Search for the cell housing the specified text and yield its [x, y] center coordinate. 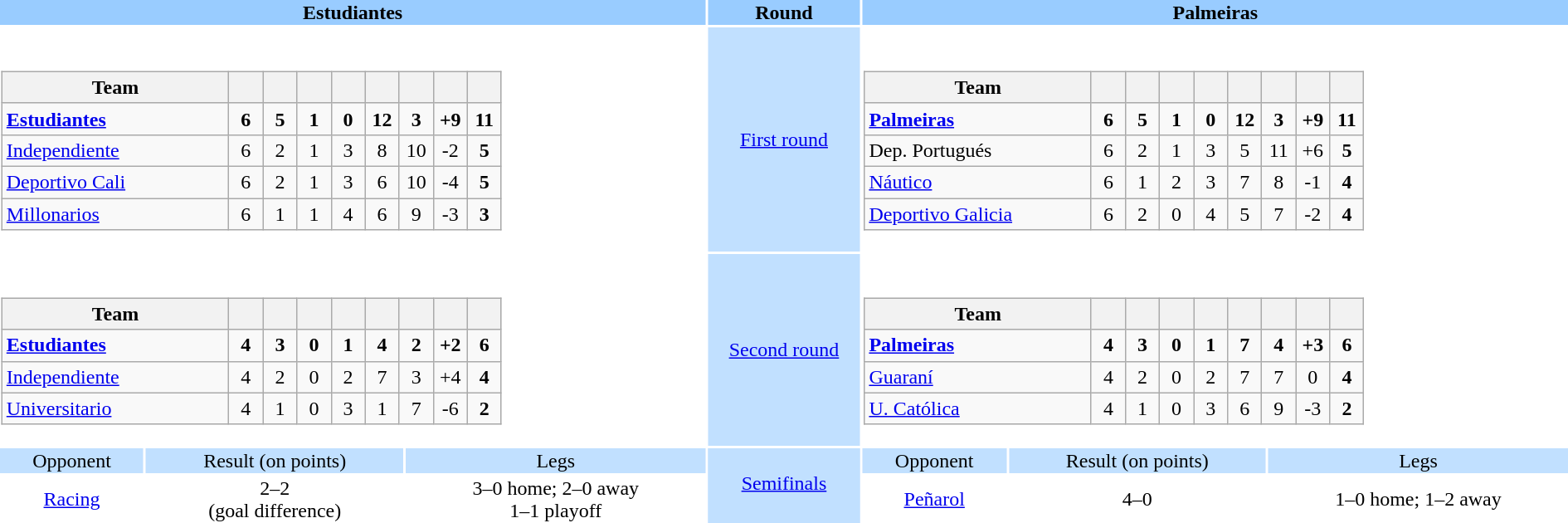
First round [783, 139]
Team Palmeiras 6 5 1 0 12 3 +9 11 Dep. Portugués 6 2 1 3 5 11 +6 5 Náutico 6 1 2 3 7 8 -1 4 Deportivo Galicia 6 2 0 4 5 7 -2 4 [1215, 139]
Team Palmeiras 4 3 0 1 7 4 +3 6 Guaraní 4 2 0 2 7 7 0 4 U. Católica 4 1 0 3 6 9 -3 2 [1215, 350]
Second round [783, 350]
Round [783, 12]
Deportivo Galicia [978, 213]
Team Estudiantes 6 5 1 0 12 3 +9 11 Independiente 6 2 1 3 8 10 -2 5 Deportivo Cali 6 2 1 3 6 10 -4 5 Millonarios 6 1 1 4 6 9 -3 3 [353, 139]
-4 [450, 182]
Guaraní [978, 377]
+4 [450, 377]
Deportivo Cali [115, 182]
-1 [1312, 182]
Team Estudiantes 4 3 0 1 4 2 +2 6 Independiente 4 2 0 2 7 3 +4 4 Universitario 4 1 0 3 1 7 -6 2 [353, 350]
Dep. Portugués [978, 150]
+3 [1312, 345]
Millonarios [115, 213]
U. Católica [978, 408]
+2 [450, 345]
Universitario [115, 408]
+6 [1312, 150]
-6 [450, 408]
Náutico [978, 182]
